Search for the cell housing the specified text and yield its (x, y) center coordinate. 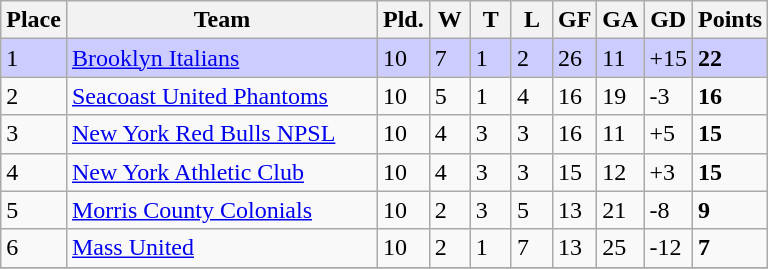
19 (620, 96)
26 (574, 58)
-3 (668, 96)
25 (620, 248)
+5 (668, 134)
GF (574, 20)
Place (34, 20)
Mass United (222, 248)
Pld. (404, 20)
GA (620, 20)
Morris County Colonials (222, 210)
12 (620, 172)
Brooklyn Italians (222, 58)
Points (730, 20)
Team (222, 20)
New York Red Bulls NPSL (222, 134)
22 (730, 58)
+3 (668, 172)
21 (620, 210)
6 (34, 248)
L (532, 20)
Seacoast United Phantoms (222, 96)
New York Athletic Club (222, 172)
9 (730, 210)
-8 (668, 210)
T (490, 20)
-12 (668, 248)
W (450, 20)
+15 (668, 58)
GD (668, 20)
